Return [x, y] of the center of cell containing provided text 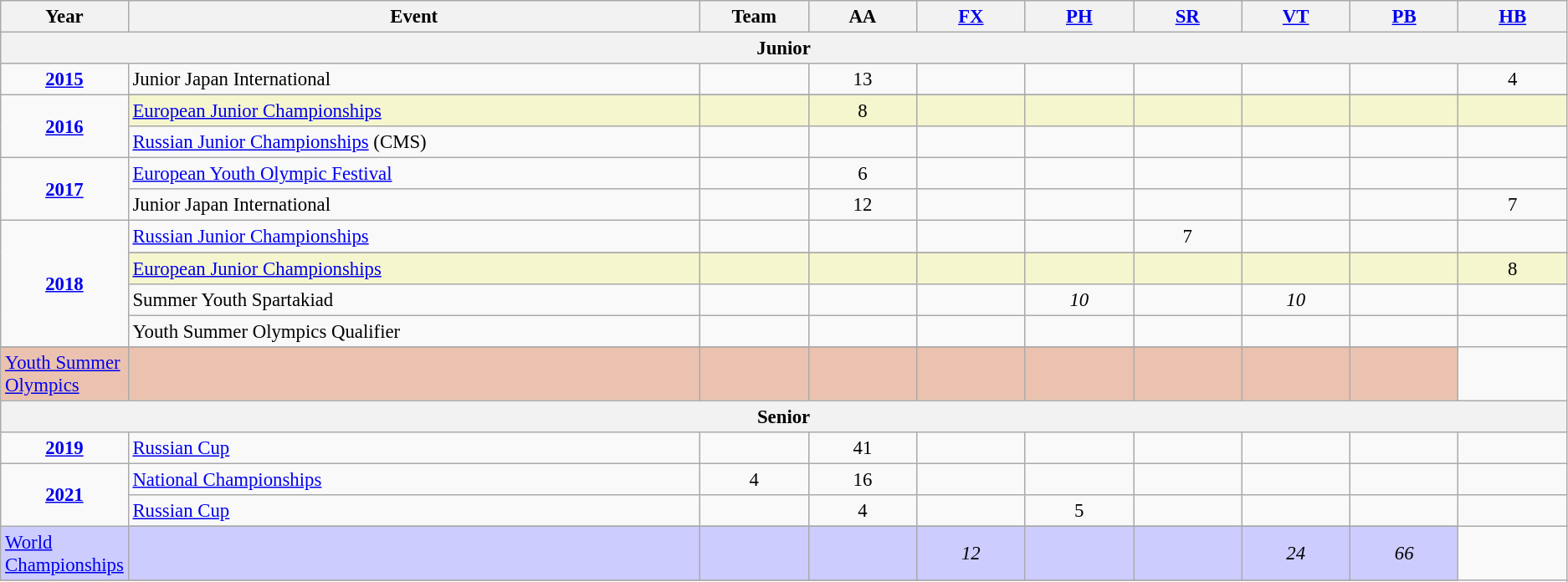
HB [1513, 17]
Youth Summer Olympics [64, 373]
2018 [64, 283]
2015 [64, 79]
Senior [784, 416]
SR [1188, 17]
VT [1295, 17]
2019 [64, 448]
PB [1404, 17]
FX [971, 17]
66 [1404, 554]
Summer Youth Spartakiad [413, 299]
2016 [64, 127]
Year [64, 17]
5 [1079, 511]
2021 [64, 495]
World Championships [64, 554]
Team [754, 17]
2017 [64, 189]
6 [862, 174]
Event [413, 17]
Youth Summer Olympics Qualifier [413, 331]
Junior [784, 48]
National Championships [413, 479]
Russian Junior Championships (CMS) [413, 142]
European Youth Olympic Festival [413, 174]
13 [862, 79]
AA [862, 17]
16 [862, 479]
24 [1295, 554]
41 [862, 448]
Russian Junior Championships [413, 237]
PH [1079, 17]
